Extract the (x, y) coordinate from the center of the cell holding the provided text.  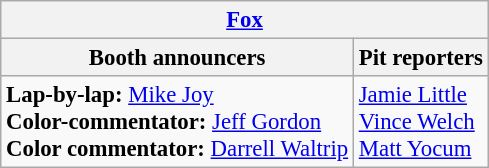
Lap-by-lap: Mike JoyColor-commentator: Jeff GordonColor commentator: Darrell Waltrip (178, 122)
Pit reporters (420, 58)
Jamie LittleVince WelchMatt Yocum (420, 122)
Booth announcers (178, 58)
Fox (245, 20)
